Capture the cell that displays the provided text and extract its (x, y) central coordinate. 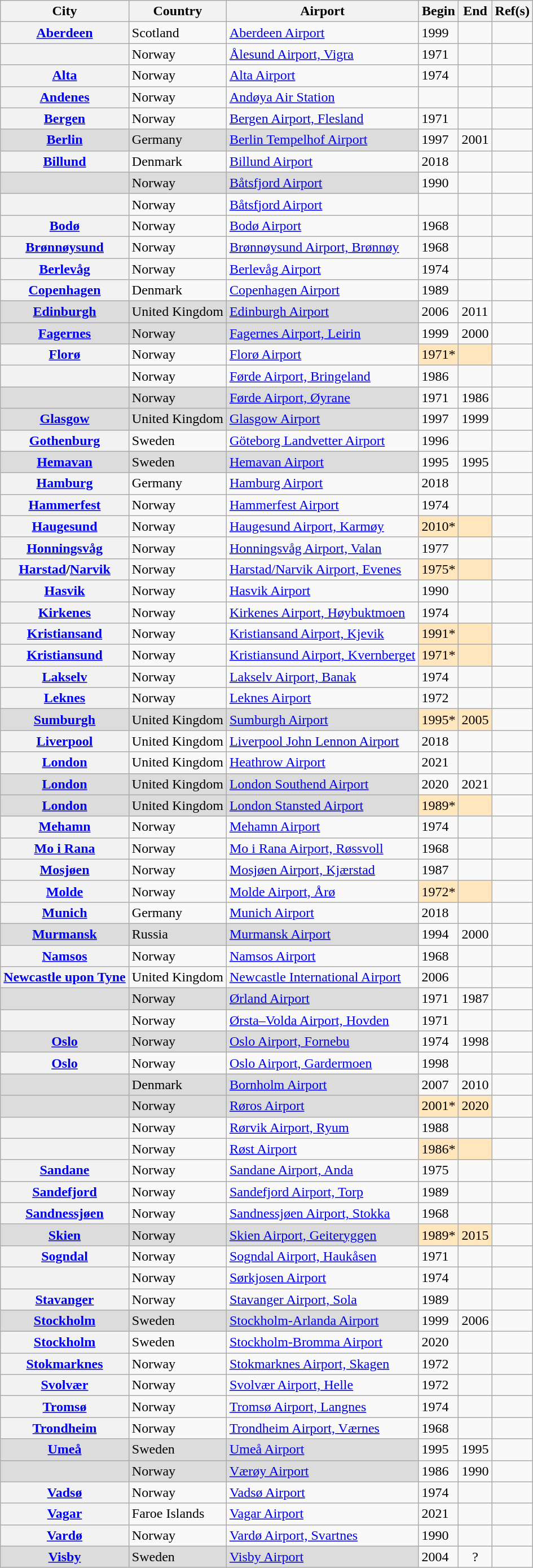
Gothenburg (65, 441)
Ref(s) (512, 11)
City (65, 11)
Hasvik (65, 591)
Kristiansund Airport, Kvernberget (323, 655)
Kirkenes (65, 612)
Edinburgh Airport (323, 312)
1991* (439, 634)
Aberdeen Airport (323, 33)
Honningsvåg (65, 548)
Namsos Airport (323, 956)
Oslo Airport, Gardermoen (323, 1063)
Stavanger Airport, Sola (323, 1299)
Tromsø (65, 1407)
Molde (65, 891)
Murmansk (65, 934)
? (475, 1557)
Haugesund (65, 526)
Røros Airport (323, 1106)
Lakselv (65, 677)
Umeå Airport (323, 1450)
Sumburgh (65, 720)
Heathrow Airport (323, 763)
2010 (475, 1085)
Newcastle upon Tyne (65, 977)
Berlin Tempelhof Airport (323, 140)
1986* (439, 1149)
Alta Airport (323, 76)
Vardø (65, 1535)
Stockholm-Arlanda Airport (323, 1321)
Glasgow (65, 419)
Skien (65, 1235)
1972* (439, 891)
Faroe Islands (177, 1514)
Visby (65, 1557)
Mosjøen (65, 870)
Bergen (65, 118)
1977 (439, 548)
Sandnessjøen Airport, Stokka (323, 1213)
Bornholm Airport (323, 1085)
Tromsø Airport, Langnes (323, 1407)
Liverpool John Lennon Airport (323, 741)
Berlin (65, 140)
Hemavan (65, 462)
Country (177, 11)
Glasgow Airport (323, 419)
Airport (323, 11)
Ørsta–Volda Airport, Hovden (323, 1020)
Stockholm-Bromma Airport (323, 1342)
1988 (439, 1127)
Florø (65, 355)
Florø Airport (323, 355)
Stokmarknes (65, 1364)
Ørland Airport (323, 999)
Haugesund Airport, Karmøy (323, 526)
Bodø (65, 226)
Aberdeen (65, 33)
Sandefjord Airport, Torp (323, 1192)
Munich (65, 913)
1996 (439, 441)
Sogndal Airport, Haukåsen (323, 1256)
Vadsø Airport (323, 1492)
2011 (475, 312)
Førde Airport, Bringeland (323, 376)
Billund Airport (323, 161)
Sørkjosen Airport (323, 1278)
2001* (439, 1106)
Hamburg (65, 483)
Andenes (65, 97)
Ålesund Airport, Vigra (323, 54)
2007 (439, 1085)
Førde Airport, Øyrane (323, 398)
Sandane (65, 1170)
Begin (439, 11)
Leknes Airport (323, 698)
Berlevåg Airport (323, 269)
Sogndal (65, 1256)
London Stansted Airport (323, 805)
Hammerfest (65, 505)
Kristiansand Airport, Kjevik (323, 634)
Svolvær (65, 1385)
Rørvik Airport, Ryum (323, 1127)
Harstad/Narvik (65, 569)
Billund (65, 161)
Hammerfest Airport (323, 505)
Vadsø (65, 1492)
Leknes (65, 698)
Newcastle International Airport (323, 977)
Andøya Air Station (323, 97)
Mehamn (65, 827)
Bodø Airport (323, 226)
Kristiansund (65, 655)
Lakselv Airport, Banak (323, 677)
Hasvik Airport (323, 591)
Honningsvåg Airport, Valan (323, 548)
Skien Airport, Geiteryggen (323, 1235)
Hemavan Airport (323, 462)
Liverpool (65, 741)
Fagernes Airport, Leirin (323, 333)
Trondheim Airport, Værnes (323, 1428)
Namsos (65, 956)
Sumburgh Airport (323, 720)
Kristiansand (65, 634)
Sandefjord (65, 1192)
Oslo Airport, Fornebu (323, 1042)
Vagar (65, 1514)
Mo i Rana Airport, Røssvoll (323, 848)
London Southend Airport (323, 784)
Sandnessjøen (65, 1213)
Berlevåg (65, 269)
Alta (65, 76)
Scotland (177, 33)
Røst Airport (323, 1149)
Vagar Airport (323, 1514)
Sandane Airport, Anda (323, 1170)
Stavanger (65, 1299)
2001 (475, 140)
Svolvær Airport, Helle (323, 1385)
Værøy Airport (323, 1471)
Murmansk Airport (323, 934)
1994 (439, 934)
End (475, 11)
Vardø Airport, Svartnes (323, 1535)
Brønnøysund Airport, Brønnøy (323, 247)
1975* (439, 569)
Göteborg Landvetter Airport (323, 441)
Munich Airport (323, 913)
Hamburg Airport (323, 483)
2004 (439, 1557)
Visby Airport (323, 1557)
1995* (439, 720)
Fagernes (65, 333)
Molde Airport, Årø (323, 891)
Edinburgh (65, 312)
2010* (439, 526)
Mo i Rana (65, 848)
2015 (475, 1235)
Copenhagen (65, 290)
Umeå (65, 1450)
Mosjøen Airport, Kjærstad (323, 870)
Copenhagen Airport (323, 290)
2005 (475, 720)
Brønnøysund (65, 247)
1975 (439, 1170)
Kirkenes Airport, Høybuktmoen (323, 612)
Mehamn Airport (323, 827)
Trondheim (65, 1428)
Harstad/Narvik Airport, Evenes (323, 569)
Stokmarknes Airport, Skagen (323, 1364)
Russia (177, 934)
Bergen Airport, Flesland (323, 118)
